Identify which cell holds the provided text, then report its [x, y] central coordinate. 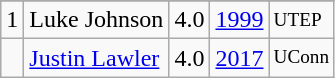
Justin Lawler [96, 58]
UConn [302, 58]
1999 [240, 20]
UTEP [302, 20]
1 [12, 20]
2017 [240, 58]
Luke Johnson [96, 20]
